Locate the cell with the specified text and output its (x, y) center coordinate. 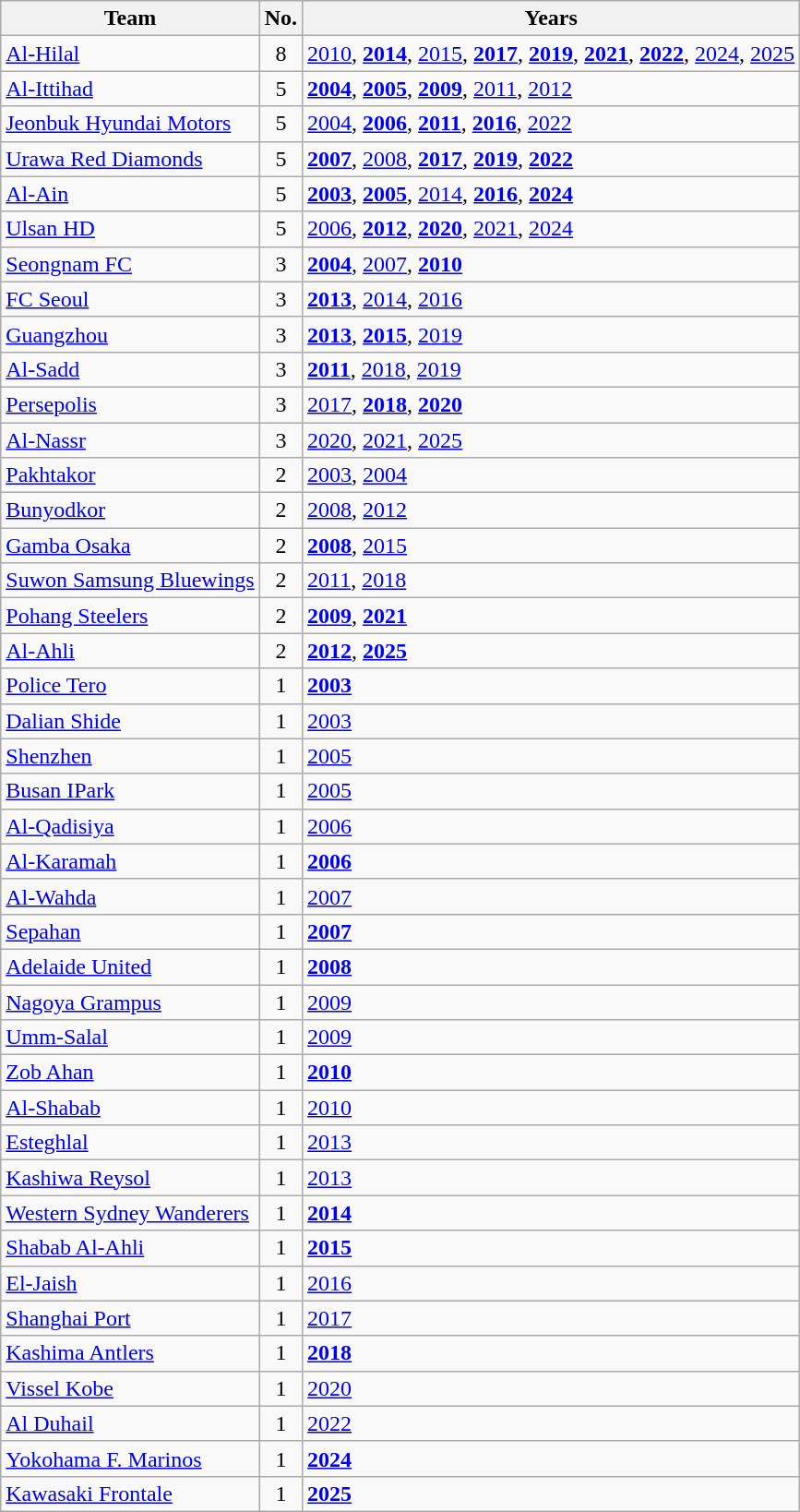
Adelaide United (130, 966)
Police Tero (130, 686)
2008 (552, 966)
Guangzhou (130, 334)
El-Jaish (130, 1283)
Gamba Osaka (130, 546)
Vissel Kobe (130, 1388)
2015 (552, 1248)
Umm-Salal (130, 1038)
Esteghlal (130, 1143)
2017 (552, 1318)
2011, 2018, 2019 (552, 369)
Kashiwa Reysol (130, 1178)
2006, 2012, 2020, 2021, 2024 (552, 229)
Shenzhen (130, 756)
2004, 2006, 2011, 2016, 2022 (552, 124)
Al Duhail (130, 1423)
2017, 2018, 2020 (552, 404)
Nagoya Grampus (130, 1002)
Al-Ittihad (130, 89)
2014 (552, 1213)
2016 (552, 1283)
2007, 2008, 2017, 2019, 2022 (552, 159)
No. (281, 18)
2013, 2014, 2016 (552, 299)
Busan IPark (130, 791)
Western Sydney Wanderers (130, 1213)
2003, 2004 (552, 475)
2013, 2015, 2019 (552, 334)
Zob Ahan (130, 1073)
Al-Hilal (130, 54)
2018 (552, 1353)
Ulsan HD (130, 229)
Dalian Shide (130, 721)
Al-Qadisiya (130, 826)
FC Seoul (130, 299)
Bunyodkor (130, 510)
Yokohama F. Marinos (130, 1458)
2020 (552, 1388)
Jeonbuk Hyundai Motors (130, 124)
Al-Shabab (130, 1108)
Al-Karamah (130, 861)
8 (281, 54)
Pohang Steelers (130, 616)
Al-Ain (130, 194)
Persepolis (130, 404)
2009, 2021 (552, 616)
Al-Ahli (130, 651)
2022 (552, 1423)
2011, 2018 (552, 581)
Kashima Antlers (130, 1353)
2012, 2025 (552, 651)
2010, 2014, 2015, 2017, 2019, 2021, 2022, 2024, 2025 (552, 54)
2008, 2012 (552, 510)
Shabab Al-Ahli (130, 1248)
Sepahan (130, 931)
Al-Sadd (130, 369)
Urawa Red Diamonds (130, 159)
2024 (552, 1458)
2025 (552, 1494)
2020, 2021, 2025 (552, 440)
Years (552, 18)
Team (130, 18)
Al-Nassr (130, 440)
2003, 2005, 2014, 2016, 2024 (552, 194)
2004, 2007, 2010 (552, 264)
Suwon Samsung Bluewings (130, 581)
Shanghai Port (130, 1318)
Al-Wahda (130, 896)
2004, 2005, 2009, 2011, 2012 (552, 89)
Seongnam FC (130, 264)
Kawasaki Frontale (130, 1494)
Pakhtakor (130, 475)
2008, 2015 (552, 546)
